Pinpoint the cell where the given text exists, returning its [X, Y] midpoint coordinate. 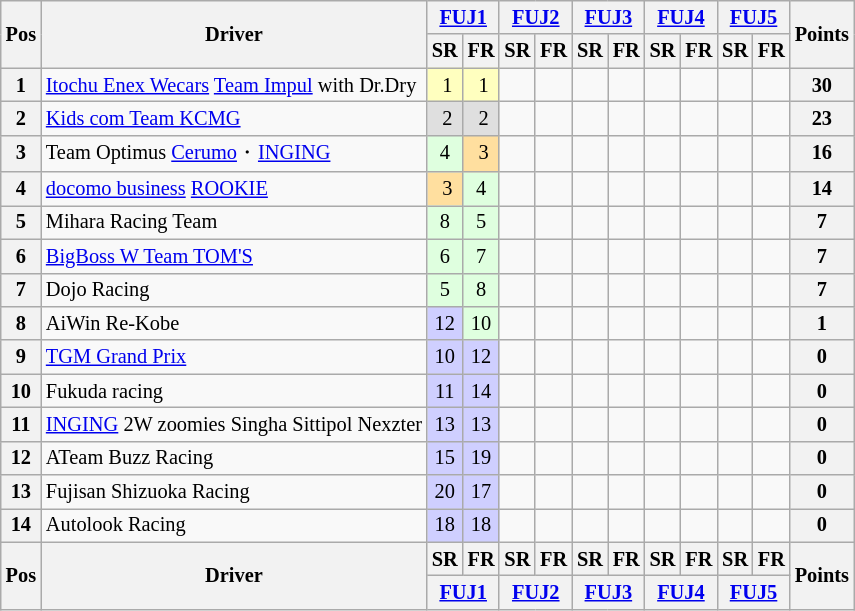
16 [822, 154]
BigBoss W Team TOM'S [234, 256]
19 [482, 458]
Team Optimus Cerumo・INGING [234, 154]
Mihara Racing Team [234, 222]
Dojo Racing [234, 290]
15 [445, 458]
Kids com Team KCMG [234, 118]
Autolook Racing [234, 525]
23 [822, 118]
ATeam Buzz Racing [234, 458]
docomo business ROOKIE [234, 189]
AiWin Re-Kobe [234, 323]
Fukuda racing [234, 391]
9 [21, 357]
Fujisan Shizuoka Racing [234, 492]
20 [445, 492]
17 [482, 492]
INGING 2W zoomies Singha Sittipol Nexzter [234, 424]
TGM Grand Prix [234, 357]
Itochu Enex Wecars Team Impul with Dr.Dry [234, 85]
30 [822, 85]
